Output the [x, y] coordinate of the center of the cell containing the given text.  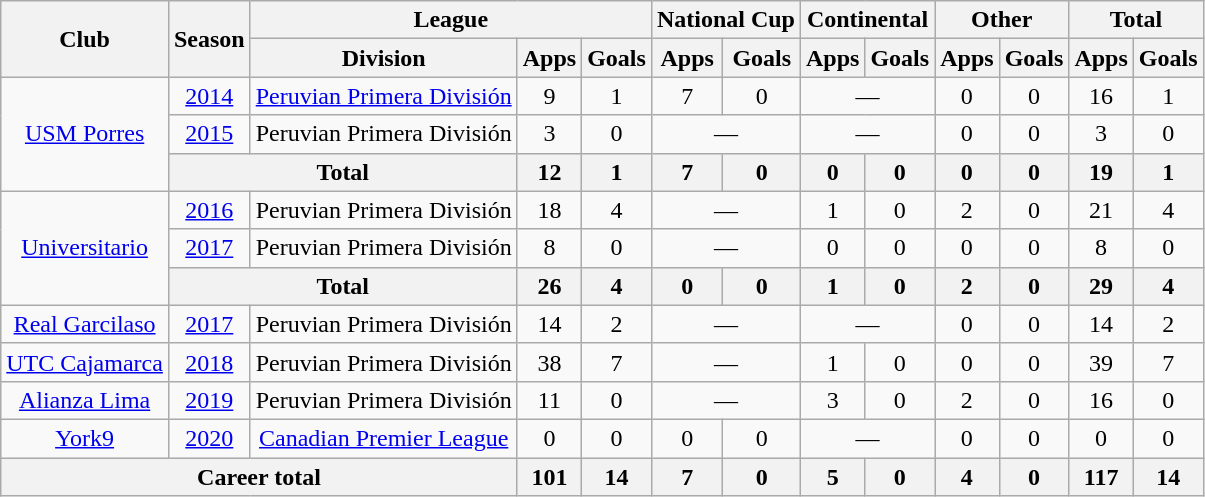
38 [549, 362]
Other [1002, 20]
19 [1101, 172]
21 [1101, 210]
Real Garcilaso [85, 324]
Club [85, 39]
2019 [209, 400]
18 [549, 210]
York9 [85, 438]
Universitario [85, 248]
UTC Cajamarca [85, 362]
2014 [209, 96]
39 [1101, 362]
9 [549, 96]
26 [549, 286]
2020 [209, 438]
11 [549, 400]
Canadian Premier League [384, 438]
2016 [209, 210]
Season [209, 39]
Alianza Lima [85, 400]
Career total [259, 477]
National Cup [726, 20]
12 [549, 172]
2015 [209, 134]
117 [1101, 477]
101 [549, 477]
2018 [209, 362]
Continental [867, 20]
USM Porres [85, 134]
5 [832, 477]
League [450, 20]
29 [1101, 286]
Division [384, 58]
